Pinpoint the cell where the given text exists, returning its (X, Y) midpoint coordinate. 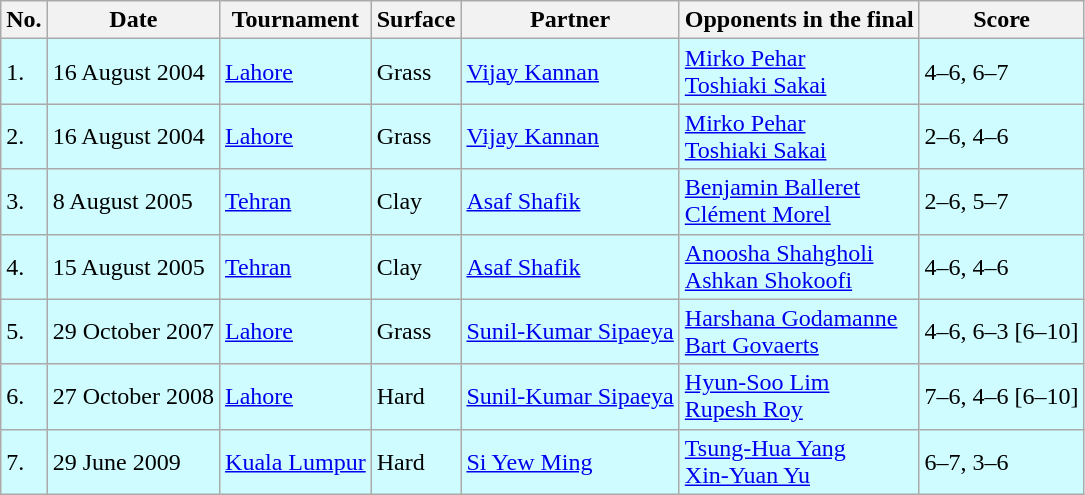
Tsung-Hua Yang Xin-Yuan Yu (799, 462)
2–6, 5–7 (1002, 202)
6–7, 3–6 (1002, 462)
Date (133, 20)
Surface (416, 20)
Opponents in the final (799, 20)
5. (24, 332)
1. (24, 72)
Hyun-Soo Lim Rupesh Roy (799, 396)
Kuala Lumpur (296, 462)
29 June 2009 (133, 462)
4. (24, 266)
4–6, 6–7 (1002, 72)
Anoosha Shahgholi Ashkan Shokoofi (799, 266)
Si Yew Ming (570, 462)
3. (24, 202)
2–6, 4–6 (1002, 136)
29 October 2007 (133, 332)
8 August 2005 (133, 202)
2. (24, 136)
Tournament (296, 20)
7–6, 4–6 [6–10] (1002, 396)
Harshana Godamanne Bart Govaerts (799, 332)
15 August 2005 (133, 266)
7. (24, 462)
4–6, 4–6 (1002, 266)
Score (1002, 20)
27 October 2008 (133, 396)
Benjamin Balleret Clément Morel (799, 202)
6. (24, 396)
4–6, 6–3 [6–10] (1002, 332)
Partner (570, 20)
No. (24, 20)
